Identify which cell holds the provided text, then report its [X, Y] central coordinate. 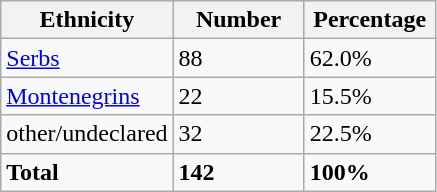
Percentage [370, 20]
22.5% [370, 134]
Serbs [87, 58]
15.5% [370, 96]
Number [238, 20]
88 [238, 58]
100% [370, 172]
142 [238, 172]
other/undeclared [87, 134]
Montenegrins [87, 96]
32 [238, 134]
22 [238, 96]
Ethnicity [87, 20]
62.0% [370, 58]
Total [87, 172]
